For the text-containing cell, return its midpoint in [X, Y] coordinate format. 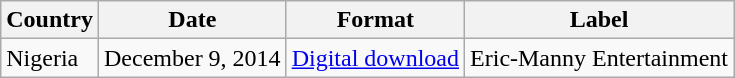
Date [192, 20]
Label [600, 20]
Digital download [375, 58]
Format [375, 20]
December 9, 2014 [192, 58]
Nigeria [50, 58]
Eric-Manny Entertainment [600, 58]
Country [50, 20]
